Find where the given text appears and provide that cell's center as [x, y] coordinate. 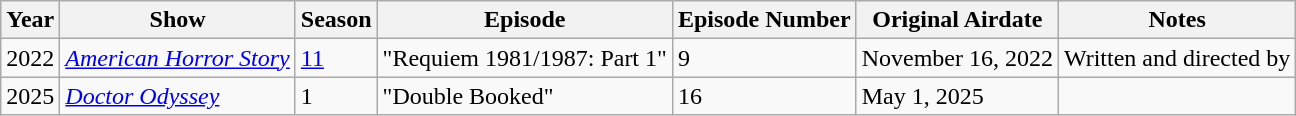
May 1, 2025 [957, 96]
11 [336, 58]
Season [336, 20]
1 [336, 96]
Original Airdate [957, 20]
American Horror Story [178, 58]
2022 [30, 58]
Written and directed by [1176, 58]
Episode Number [764, 20]
November 16, 2022 [957, 58]
Episode [524, 20]
Doctor Odyssey [178, 96]
Year [30, 20]
"Requiem 1981/1987: Part 1" [524, 58]
"Double Booked" [524, 96]
Notes [1176, 20]
16 [764, 96]
Show [178, 20]
2025 [30, 96]
9 [764, 58]
